Determine the [x, y] coordinate at the center of the cell enclosing the given text.  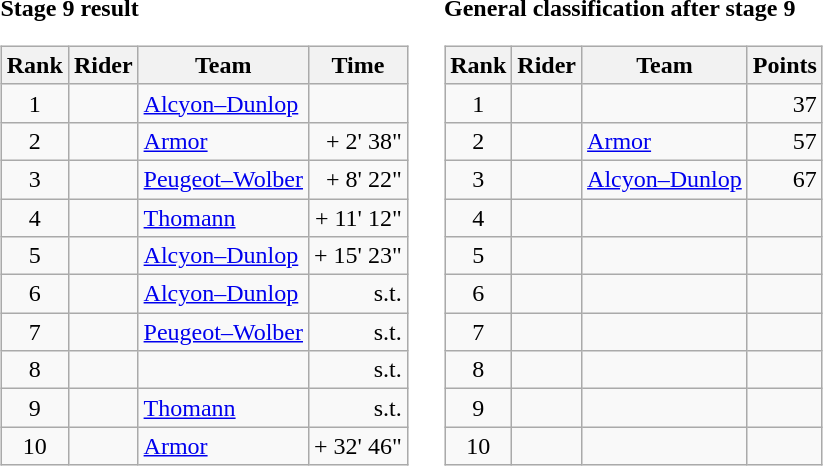
Time [358, 65]
+ 2' 38" [358, 141]
57 [784, 141]
+ 15' 23" [358, 256]
67 [784, 179]
+ 32' 46" [358, 446]
+ 11' 12" [358, 217]
Points [784, 65]
+ 8' 22" [358, 179]
37 [784, 103]
